Capture the cell that displays the provided text and extract its (x, y) central coordinate. 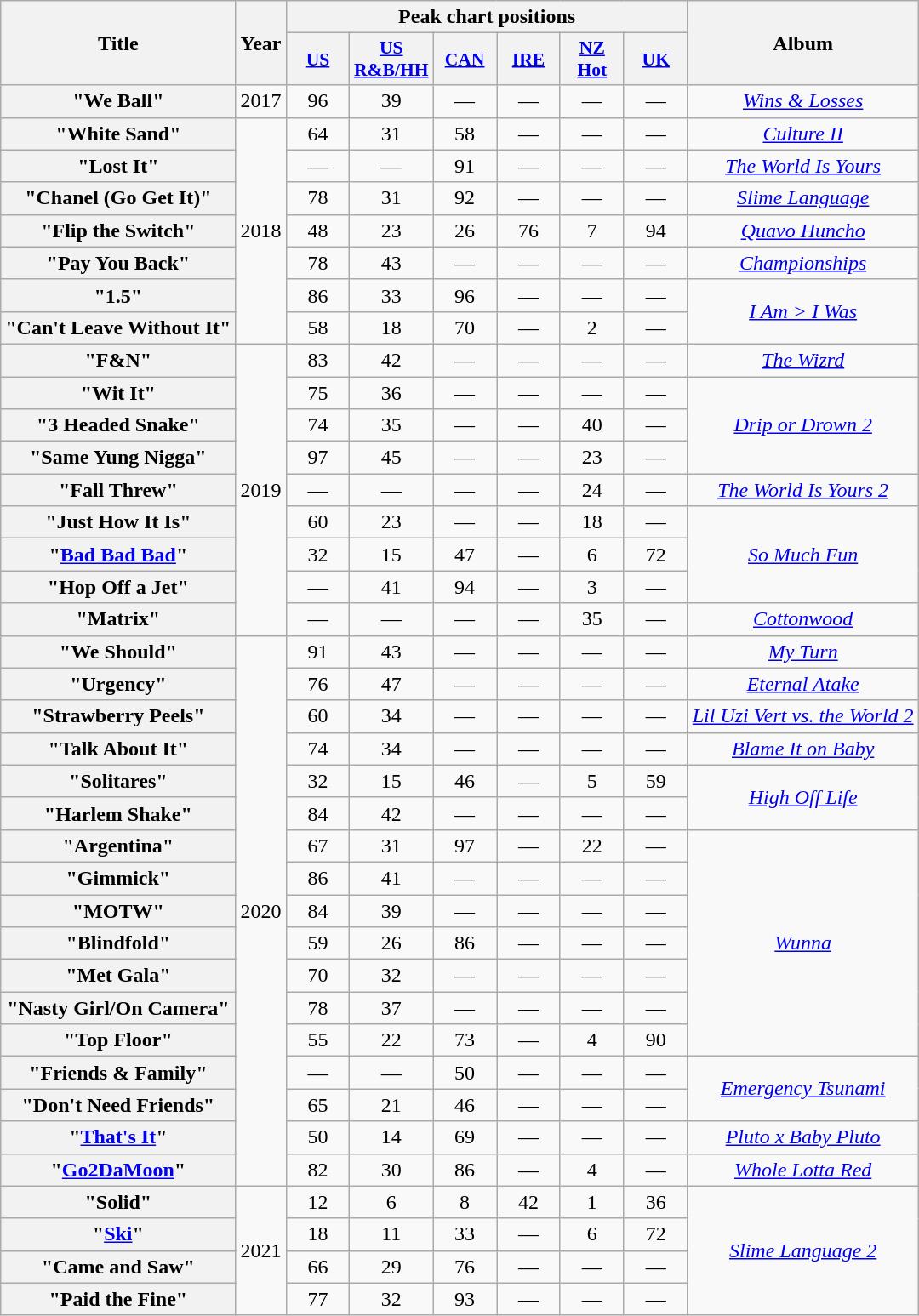
UK (655, 60)
11 (391, 1234)
"Harlem Shake" (118, 813)
Album (803, 43)
"F&N" (118, 360)
Whole Lotta Red (803, 1170)
7 (592, 231)
30 (391, 1170)
"Same Yung Nigga" (118, 458)
Wins & Losses (803, 101)
14 (391, 1137)
CAN (465, 60)
83 (318, 360)
The World Is Yours (803, 166)
"Came and Saw" (118, 1267)
2020 (260, 910)
Slime Language 2 (803, 1250)
3 (592, 587)
64 (318, 134)
The World Is Yours 2 (803, 490)
67 (318, 846)
Wunna (803, 943)
77 (318, 1299)
I Am > I Was (803, 311)
24 (592, 490)
Title (118, 43)
"Talk About It" (118, 749)
2017 (260, 101)
8 (465, 1202)
2 (592, 328)
"Don't Need Friends" (118, 1105)
"MOTW" (118, 911)
"Urgency" (118, 684)
USR&B/HH (391, 60)
37 (391, 1008)
"That's It" (118, 1137)
"Solitares" (118, 781)
NZHot (592, 60)
"We Should" (118, 652)
Blame It on Baby (803, 749)
"Lost It" (118, 166)
"Gimmick" (118, 878)
"Matrix" (118, 619)
21 (391, 1105)
75 (318, 392)
"Chanel (Go Get It)" (118, 198)
"Just How It Is" (118, 522)
"Top Floor" (118, 1040)
"Argentina" (118, 846)
"We Ball" (118, 101)
2019 (260, 490)
Drip or Drown 2 (803, 424)
"Met Gala" (118, 976)
"Hop Off a Jet" (118, 587)
US (318, 60)
Emergency Tsunami (803, 1089)
"Friends & Family" (118, 1073)
93 (465, 1299)
45 (391, 458)
"Strawberry Peels" (118, 716)
Eternal Atake (803, 684)
"Fall Threw" (118, 490)
"3 Headed Snake" (118, 425)
1 (592, 1202)
66 (318, 1267)
So Much Fun (803, 555)
Championships (803, 263)
82 (318, 1170)
"Ski" (118, 1234)
"Pay You Back" (118, 263)
Pluto x Baby Pluto (803, 1137)
Year (260, 43)
55 (318, 1040)
"Can't Leave Without It" (118, 328)
Peak chart positions (487, 17)
29 (391, 1267)
5 (592, 781)
The Wizrd (803, 360)
65 (318, 1105)
2018 (260, 231)
90 (655, 1040)
Slime Language (803, 198)
"Nasty Girl/On Camera" (118, 1008)
"Bad Bad Bad" (118, 555)
High Off Life (803, 797)
Cottonwood (803, 619)
12 (318, 1202)
48 (318, 231)
"Solid" (118, 1202)
73 (465, 1040)
"1.5" (118, 295)
Culture II (803, 134)
My Turn (803, 652)
"Go2DaMoon" (118, 1170)
Lil Uzi Vert vs. the World 2 (803, 716)
2021 (260, 1250)
"Blindfold" (118, 943)
"Flip the Switch" (118, 231)
Quavo Huncho (803, 231)
92 (465, 198)
"Paid the Fine" (118, 1299)
"Wit It" (118, 392)
69 (465, 1137)
40 (592, 425)
"White Sand" (118, 134)
IRE (529, 60)
